Return the (x, y) coordinate for the center point of the cell that contains the specified text.  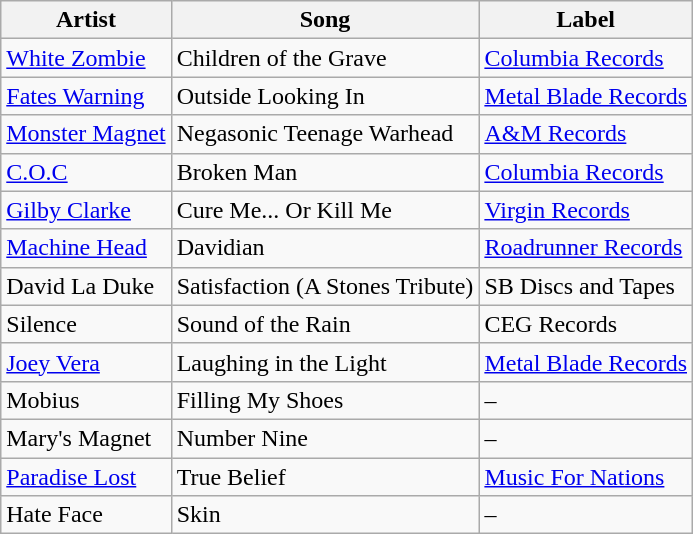
Machine Head (86, 248)
Roadrunner Records (586, 248)
Children of the Grave (325, 58)
Paradise Lost (86, 477)
Artist (86, 20)
Sound of the Rain (325, 324)
SB Discs and Tapes (586, 286)
Label (586, 20)
Gilby Clarke (86, 210)
White Zombie (86, 58)
David La Duke (86, 286)
Davidian (325, 248)
Number Nine (325, 438)
Fates Warning (86, 96)
Virgin Records (586, 210)
Music For Nations (586, 477)
Negasonic Teenage Warhead (325, 134)
Song (325, 20)
CEG Records (586, 324)
C.O.C (86, 172)
Outside Looking In (325, 96)
True Belief (325, 477)
Monster Magnet (86, 134)
Joey Vera (86, 362)
Mobius (86, 400)
Satisfaction (A Stones Tribute) (325, 286)
Filling My Shoes (325, 400)
Silence (86, 324)
Broken Man (325, 172)
Skin (325, 515)
Mary's Magnet (86, 438)
Laughing in the Light (325, 362)
Hate Face (86, 515)
Cure Me... Or Kill Me (325, 210)
A&M Records (586, 134)
